From the cell containing the given text, extract its center point as (X, Y) coordinate. 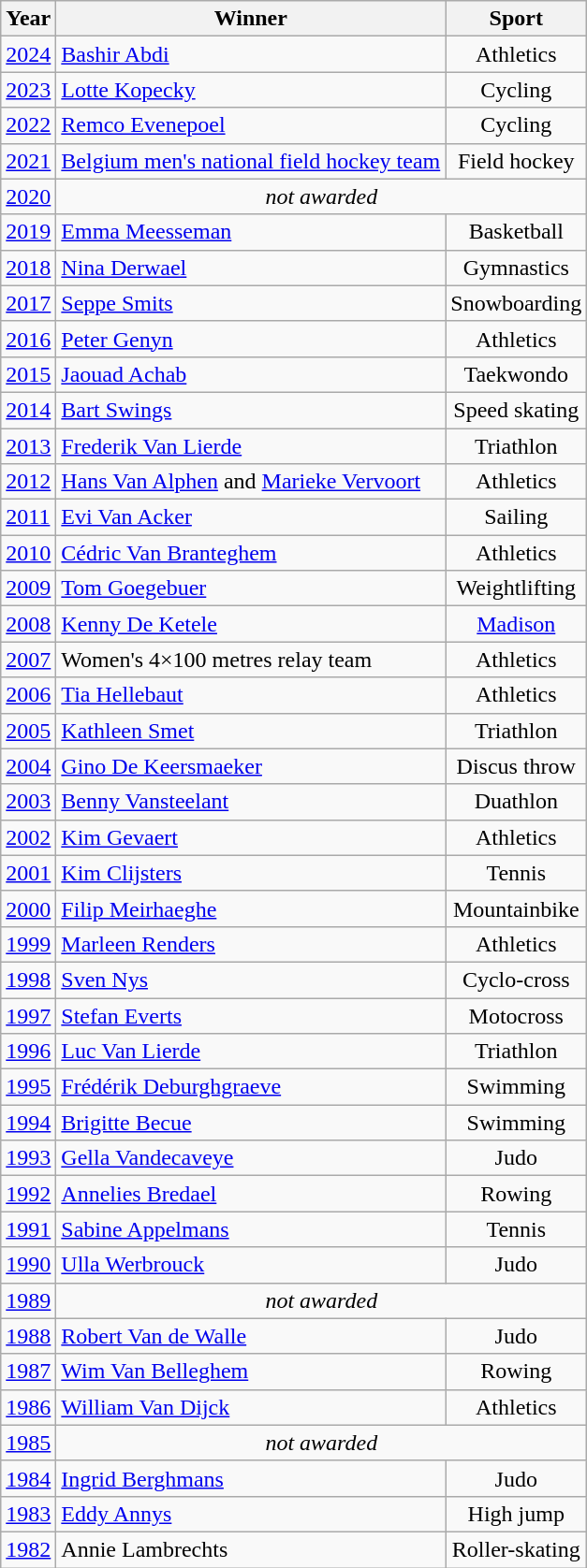
2010 (28, 553)
2007 (28, 660)
Annelies Bredael (251, 1194)
Annie Lambrechts (251, 1549)
2014 (28, 410)
Lotte Kopecky (251, 90)
Winner (251, 19)
Sailing (517, 517)
1988 (28, 1336)
Taekwondo (517, 374)
1993 (28, 1158)
1991 (28, 1229)
Kim Gevaert (251, 837)
2006 (28, 695)
2024 (28, 54)
Tom Goegebuer (251, 588)
2001 (28, 873)
Women's 4×100 metres relay team (251, 660)
Gella Vandecaveye (251, 1158)
Snowboarding (517, 303)
2003 (28, 802)
1999 (28, 944)
Gino De Keersmaeker (251, 766)
Stefan Everts (251, 1015)
2019 (28, 232)
1982 (28, 1549)
Tia Hellebaut (251, 695)
Belgium men's national field hockey team (251, 161)
2023 (28, 90)
2015 (28, 374)
2022 (28, 125)
1996 (28, 1052)
2002 (28, 837)
Benny Vansteelant (251, 802)
Marleen Renders (251, 944)
2000 (28, 908)
1997 (28, 1015)
Remco Evenepoel (251, 125)
Brigitte Becue (251, 1123)
Motocross (517, 1015)
Year (28, 19)
High jump (517, 1514)
Cédric Van Branteghem (251, 553)
Bart Swings (251, 410)
Kenny De Ketele (251, 624)
Nina Derwael (251, 268)
Basketball (517, 232)
2011 (28, 517)
Ingrid Berghmans (251, 1478)
1986 (28, 1407)
Evi Van Acker (251, 517)
1994 (28, 1123)
Filip Meirhaeghe (251, 908)
1990 (28, 1265)
Jaouad Achab (251, 374)
1983 (28, 1514)
Hans Van Alphen and Marieke Vervoort (251, 482)
Emma Meesseman (251, 232)
Duathlon (517, 802)
2016 (28, 339)
2017 (28, 303)
Luc Van Lierde (251, 1052)
1998 (28, 980)
Kathleen Smet (251, 731)
Roller-skating (517, 1549)
Frederik Van Lierde (251, 446)
1984 (28, 1478)
1987 (28, 1372)
2018 (28, 268)
Bashir Abdi (251, 54)
Speed skating (517, 410)
2009 (28, 588)
Cyclo-cross (517, 980)
2005 (28, 731)
Mountainbike (517, 908)
2012 (28, 482)
Eddy Annys (251, 1514)
2013 (28, 446)
William Van Dijck (251, 1407)
Discus throw (517, 766)
2020 (28, 196)
1995 (28, 1087)
Ulla Werbrouck (251, 1265)
Kim Clijsters (251, 873)
2008 (28, 624)
Weightlifting (517, 588)
2021 (28, 161)
Sven Nys (251, 980)
Sabine Appelmans (251, 1229)
Gymnastics (517, 268)
Peter Genyn (251, 339)
Seppe Smits (251, 303)
Robert Van de Walle (251, 1336)
Wim Van Belleghem (251, 1372)
1989 (28, 1300)
1985 (28, 1443)
Frédérik Deburghgraeve (251, 1087)
1992 (28, 1194)
Sport (517, 19)
2004 (28, 766)
Field hockey (517, 161)
Madison (517, 624)
